Capture the cell that displays the provided text and extract its [X, Y] central coordinate. 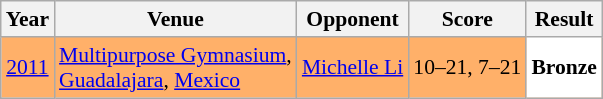
Year [28, 19]
Venue [176, 19]
Bronze [564, 68]
Result [564, 19]
Michelle Li [352, 68]
Score [467, 19]
10–21, 7–21 [467, 68]
2011 [28, 68]
Multipurpose Gymnasium,Guadalajara, Mexico [176, 68]
Opponent [352, 19]
